Return the (X, Y) coordinate for the center point of the cell that contains the specified text.  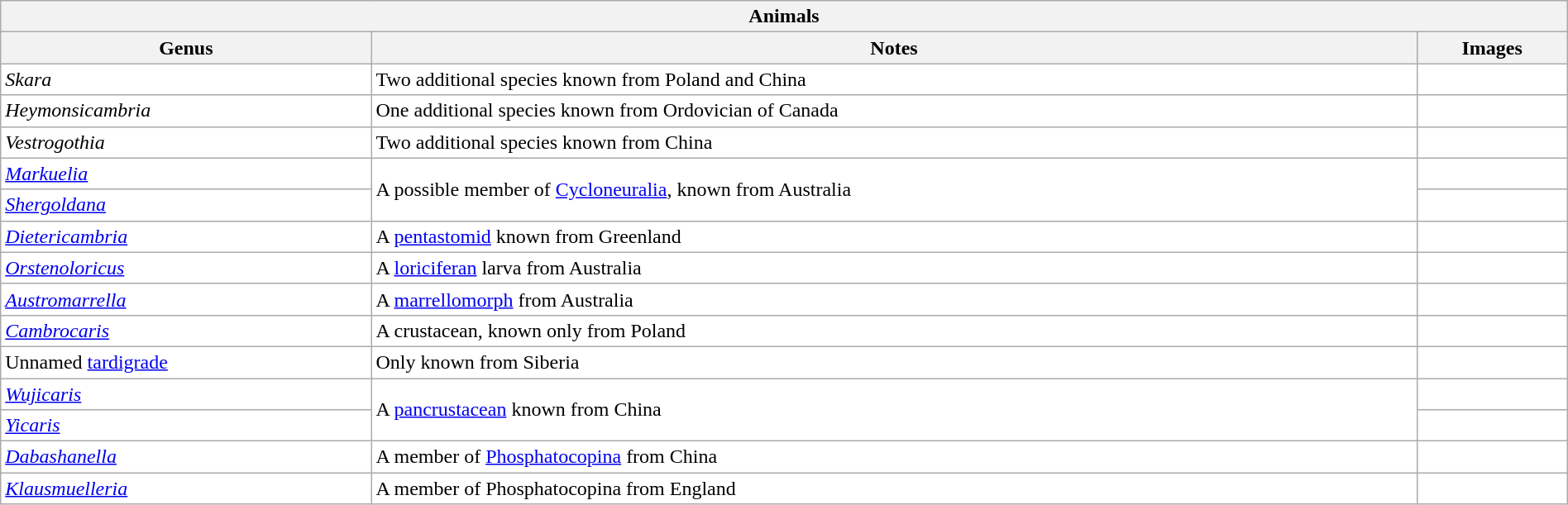
Heymonsicambria (186, 111)
A loriciferan larva from Australia (894, 268)
One additional species known from Ordovician of Canada (894, 111)
Dietericambria (186, 236)
Only known from Siberia (894, 362)
Notes (894, 48)
Skara (186, 79)
Shergoldana (186, 205)
Images (1492, 48)
Cambrocaris (186, 331)
Klausmuelleria (186, 488)
Unnamed tardigrade (186, 362)
Animals (784, 17)
Vestrogothia (186, 142)
A pancrustacean known from China (894, 410)
A member of Phosphatocopina from China (894, 457)
A member of Phosphatocopina from England (894, 488)
Austromarrella (186, 299)
Markuelia (186, 174)
Two additional species known from China (894, 142)
Orstenoloricus (186, 268)
A possible member of Cycloneuralia, known from Australia (894, 189)
A crustacean, known only from Poland (894, 331)
Wujicaris (186, 394)
Genus (186, 48)
Yicaris (186, 426)
A pentastomid known from Greenland (894, 236)
Two additional species known from Poland and China (894, 79)
A marrellomorph from Australia (894, 299)
Dabashanella (186, 457)
